Determine the [X, Y] coordinate at the center of the cell enclosing the given text.  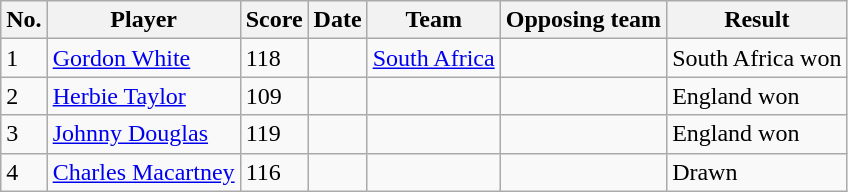
Player [144, 20]
No. [24, 20]
Herbie Taylor [144, 96]
4 [24, 172]
1 [24, 58]
3 [24, 134]
Opposing team [583, 20]
Score [274, 20]
South Africa [434, 58]
Drawn [757, 172]
116 [274, 172]
Gordon White [144, 58]
South Africa won [757, 58]
2 [24, 96]
Charles Macartney [144, 172]
Result [757, 20]
Johnny Douglas [144, 134]
Date [338, 20]
118 [274, 58]
109 [274, 96]
119 [274, 134]
Team [434, 20]
